Provide the [x, y] coordinate of the cell's center where the given text is located.  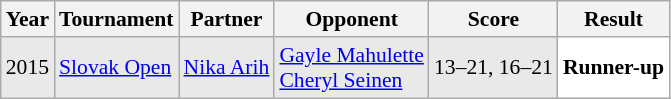
Score [494, 19]
Partner [227, 19]
Gayle Mahulette Cheryl Seinen [352, 68]
Nika Arih [227, 68]
Year [28, 19]
13–21, 16–21 [494, 68]
Result [614, 19]
2015 [28, 68]
Opponent [352, 19]
Slovak Open [116, 68]
Tournament [116, 19]
Runner-up [614, 68]
